Output the [x, y] coordinate of the center of the cell containing the given text.  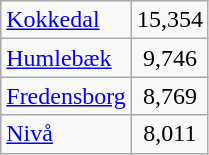
8,769 [170, 96]
15,354 [170, 20]
Nivå [66, 134]
Kokkedal [66, 20]
8,011 [170, 134]
Humlebæk [66, 58]
9,746 [170, 58]
Fredensborg [66, 96]
